Detect which cell encompasses the target text, then output its (X, Y) center coordinate. 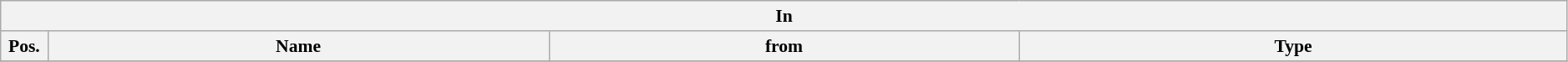
Pos. (24, 46)
from (784, 46)
In (784, 16)
Name (298, 46)
Type (1293, 46)
